Search for the cell housing the specified text and yield its [x, y] center coordinate. 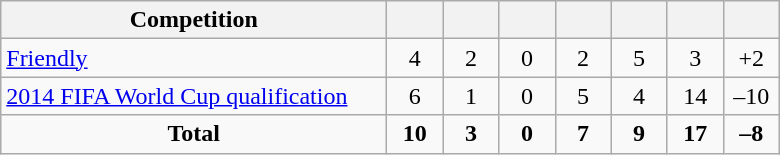
Friendly [194, 58]
6 [415, 96]
Competition [194, 20]
14 [695, 96]
7 [583, 134]
–8 [751, 134]
10 [415, 134]
2014 FIFA World Cup qualification [194, 96]
Total [194, 134]
–10 [751, 96]
1 [471, 96]
+2 [751, 58]
9 [639, 134]
17 [695, 134]
